Determine the [x, y] coordinate at the center of the cell enclosing the given text.  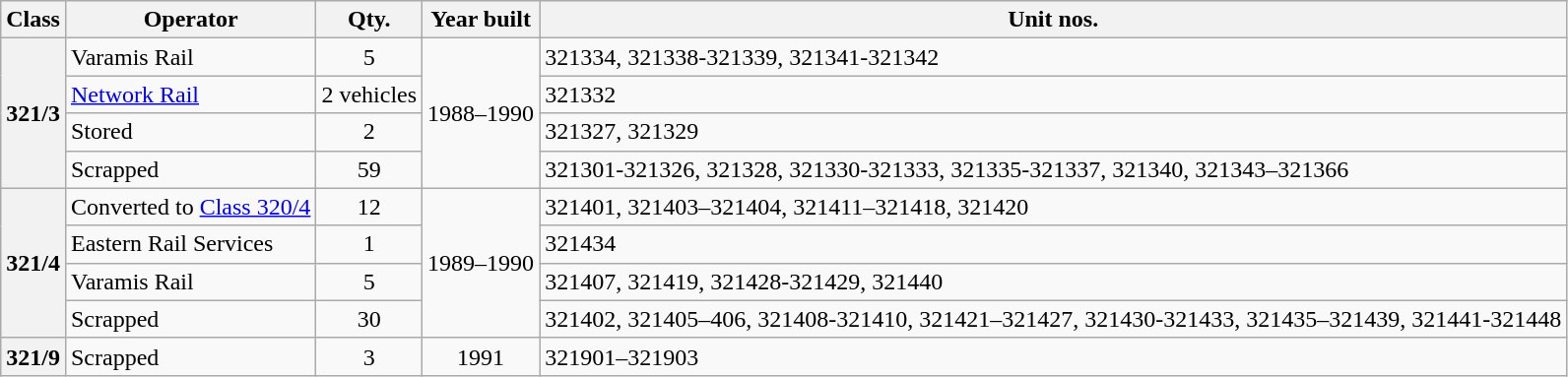
321301-321326, 321328, 321330-321333, 321335-321337, 321340, 321343–321366 [1054, 169]
321334, 321338-321339, 321341-321342 [1054, 57]
Year built [481, 20]
1989–1990 [481, 263]
Stored [190, 132]
2 vehicles [369, 94]
1988–1990 [481, 113]
321/9 [33, 356]
321434 [1054, 244]
321/4 [33, 263]
Operator [190, 20]
30 [369, 319]
321402, 321405–406, 321408-321410, 321421–321427, 321430-321433, 321435–321439, 321441-321448 [1054, 319]
Network Rail [190, 94]
2 [369, 132]
Qty. [369, 20]
Unit nos. [1054, 20]
321901–321903 [1054, 356]
321401, 321403–321404, 321411–321418, 321420 [1054, 207]
59 [369, 169]
3 [369, 356]
Converted to Class 320/4 [190, 207]
321332 [1054, 94]
321327, 321329 [1054, 132]
Eastern Rail Services [190, 244]
321/3 [33, 113]
1991 [481, 356]
1 [369, 244]
Class [33, 20]
12 [369, 207]
321407, 321419, 321428-321429, 321440 [1054, 282]
